Detect which cell encompasses the target text, then output its [X, Y] center coordinate. 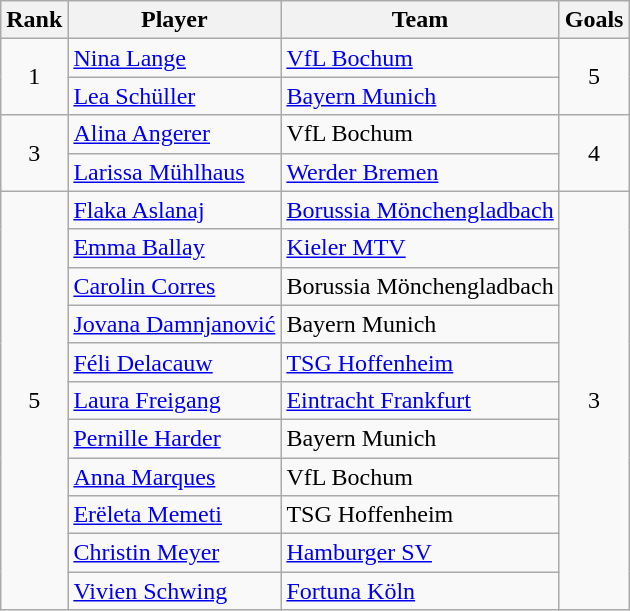
Kieler MTV [420, 248]
Alina Angerer [174, 134]
Jovana Damnjanović [174, 324]
Emma Ballay [174, 248]
Féli Delacauw [174, 362]
Larissa Mühlhaus [174, 172]
Goals [594, 20]
Laura Freigang [174, 400]
Hamburger SV [420, 553]
Pernille Harder [174, 438]
4 [594, 153]
Flaka Aslanaj [174, 210]
Team [420, 20]
Rank [34, 20]
Fortuna Köln [420, 591]
Carolin Corres [174, 286]
Vivien Schwing [174, 591]
Christin Meyer [174, 553]
Eintracht Frankfurt [420, 400]
Erëleta Memeti [174, 515]
1 [34, 77]
Werder Bremen [420, 172]
Lea Schüller [174, 96]
Player [174, 20]
Nina Lange [174, 58]
Anna Marques [174, 477]
